Detect which cell encompasses the target text, then output its [X, Y] center coordinate. 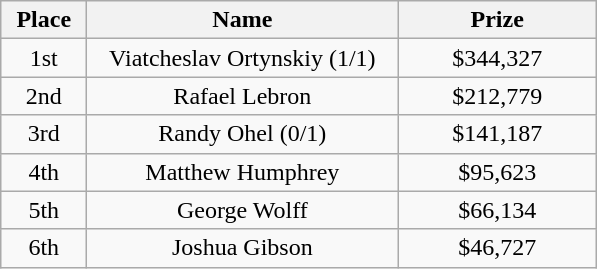
Matthew Humphrey [242, 172]
$95,623 [498, 172]
$46,727 [498, 248]
Place [44, 20]
6th [44, 248]
Randy Ohel (0/1) [242, 134]
$66,134 [498, 210]
George Wolff [242, 210]
4th [44, 172]
$141,187 [498, 134]
Viatcheslav Ortynskiy (1/1) [242, 58]
Name [242, 20]
$212,779 [498, 96]
3rd [44, 134]
1st [44, 58]
Joshua Gibson [242, 248]
Prize [498, 20]
2nd [44, 96]
$344,327 [498, 58]
5th [44, 210]
Rafael Lebron [242, 96]
